Return the [x, y] coordinate for the center point of the cell that contains the specified text.  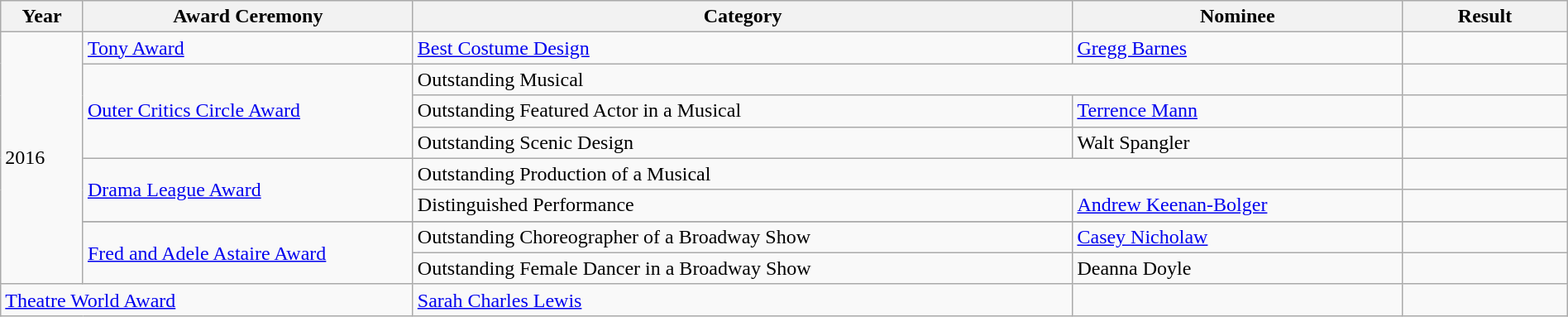
Outstanding Featured Actor in a Musical [743, 111]
Fred and Adele Astaire Award [248, 252]
Casey Nicholaw [1237, 237]
Outstanding Scenic Design [743, 142]
Walt Spangler [1237, 142]
Outer Critics Circle Award [248, 111]
Nominee [1237, 17]
Theatre World Award [207, 300]
Best Costume Design [743, 48]
Outstanding Choreographer of a Broadway Show [743, 237]
Gregg Barnes [1237, 48]
Deanna Doyle [1237, 268]
Category [743, 17]
2016 [42, 158]
Terrence Mann [1237, 111]
Year [42, 17]
Distinguished Performance [743, 205]
Tony Award [248, 48]
Sarah Charles Lewis [743, 300]
Award Ceremony [248, 17]
Outstanding Production of a Musical [908, 174]
Result [1485, 17]
Outstanding Musical [908, 79]
Drama League Award [248, 190]
Andrew Keenan-Bolger [1237, 205]
Outstanding Female Dancer in a Broadway Show [743, 268]
